Pinpoint the cell where the given text exists, returning its [X, Y] midpoint coordinate. 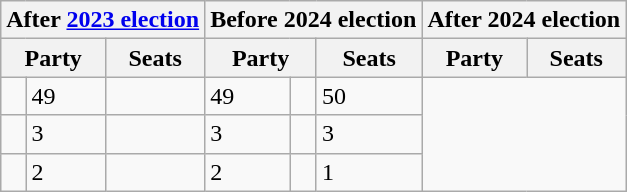
After 2023 election [103, 20]
Before 2024 election [314, 20]
1 [368, 172]
50 [368, 96]
After 2024 election [524, 20]
